Identify which cell holds the provided text, then report its (x, y) central coordinate. 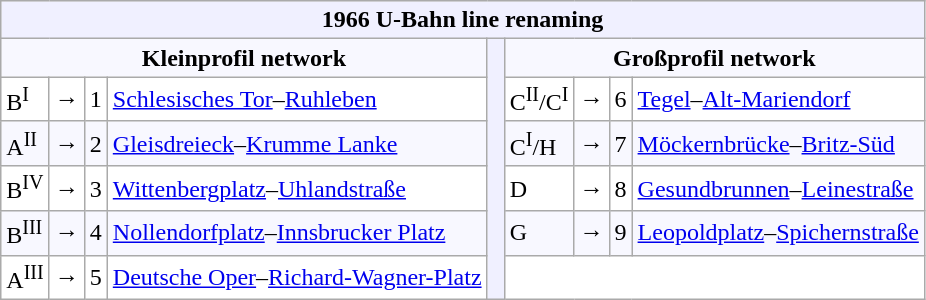
Schlesisches Tor–Ruhleben (297, 100)
3 (96, 188)
8 (620, 188)
1 (96, 100)
Leopoldplatz–Spichernstraße (778, 234)
G (539, 234)
AII (25, 144)
Tegel–Alt-Mariendorf (778, 100)
Gleisdreieck–Krumme Lanke (297, 144)
CII/CI (539, 100)
Deutsche Oper–Richard-Wagner-Platz (297, 278)
9 (620, 234)
5 (96, 278)
D (539, 188)
2 (96, 144)
7 (620, 144)
Nollendorfplatz–Innsbrucker Platz (297, 234)
1966 U-Bahn line renaming (463, 20)
CI/H (539, 144)
BIII (25, 234)
BIV (25, 188)
Kleinprofil network (244, 58)
Gesundbrunnen–Leinestraße (778, 188)
BI (25, 100)
4 (96, 234)
Wittenbergplatz–Uhlandstraße (297, 188)
AIII (25, 278)
Großprofil network (714, 58)
Möckernbrücke–Britz-Süd (778, 144)
6 (620, 100)
